Scan for the cell matching the given text and deliver its [X, Y] coordinate at center. 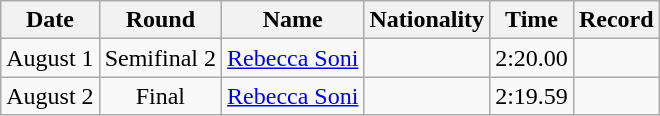
August 2 [50, 96]
Name [293, 20]
Final [160, 96]
Round [160, 20]
Semifinal 2 [160, 58]
Record [616, 20]
Nationality [427, 20]
2:19.59 [532, 96]
August 1 [50, 58]
2:20.00 [532, 58]
Time [532, 20]
Date [50, 20]
